Find where the given text appears and provide that cell's center as [X, Y] coordinate. 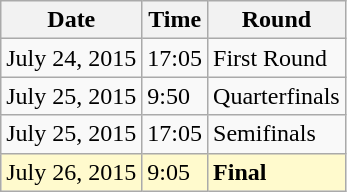
Final [277, 172]
Semifinals [277, 134]
Time [175, 20]
July 24, 2015 [72, 58]
July 26, 2015 [72, 172]
9:05 [175, 172]
Quarterfinals [277, 96]
9:50 [175, 96]
Round [277, 20]
Date [72, 20]
First Round [277, 58]
